Capture the cell that displays the provided text and extract its (x, y) central coordinate. 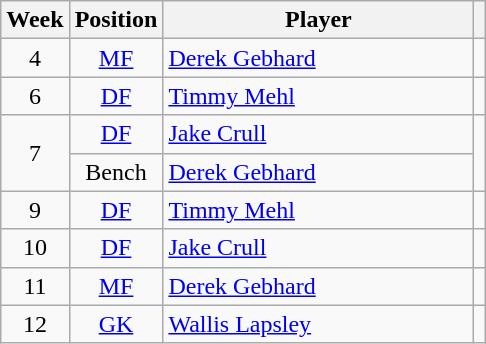
Player (318, 20)
7 (35, 153)
9 (35, 210)
Bench (116, 172)
Position (116, 20)
6 (35, 96)
10 (35, 248)
Wallis Lapsley (318, 324)
12 (35, 324)
11 (35, 286)
Week (35, 20)
GK (116, 324)
4 (35, 58)
